Output the (x, y) coordinate of the center of the cell containing the given text.  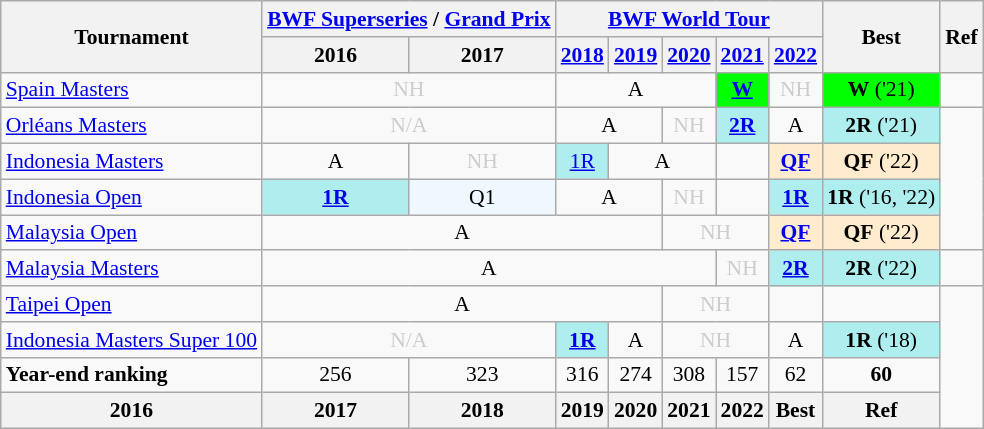
157 (742, 375)
316 (582, 375)
Taipei Open (132, 304)
274 (636, 375)
Q1 (482, 197)
BWF World Tour (689, 19)
323 (482, 375)
Spain Masters (132, 90)
Indonesia Masters Super 100 (132, 340)
Malaysia Masters (132, 269)
1R ('16, '22) (881, 197)
2R ('21) (881, 126)
BWF Superseries / Grand Prix (409, 19)
Malaysia Open (132, 233)
60 (881, 375)
308 (688, 375)
2R ('22) (881, 269)
Orléans Masters (132, 126)
W (742, 90)
Indonesia Masters (132, 162)
62 (796, 375)
Indonesia Open (132, 197)
Year-end ranking (132, 375)
W ('21) (881, 90)
Tournament (132, 36)
1R ('18) (881, 340)
256 (336, 375)
